Output the (X, Y) coordinate of the center of the cell containing the given text.  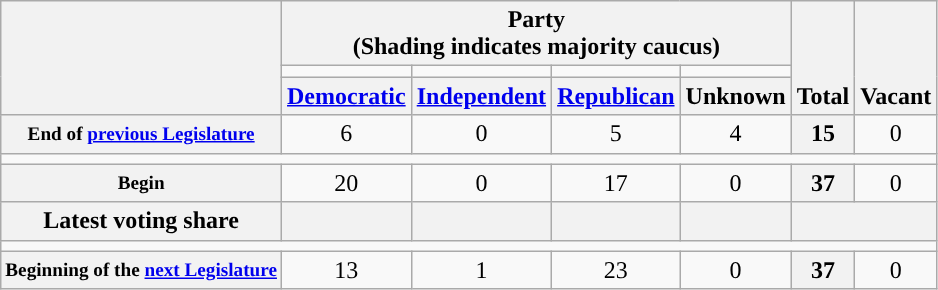
23 (616, 270)
Party (Shading indicates majority caucus) (537, 34)
20 (347, 183)
15 (823, 134)
Republican (616, 96)
Begin (142, 183)
Vacant (896, 58)
13 (347, 270)
17 (616, 183)
Total (823, 58)
Beginning of the next Legislature (142, 270)
Independent (481, 96)
Unknown (736, 96)
4 (736, 134)
5 (616, 134)
End of previous Legislature (142, 134)
Democratic (347, 96)
Latest voting share (142, 221)
6 (347, 134)
1 (481, 270)
